Scan for the cell matching the given text and deliver its (x, y) coordinate at center. 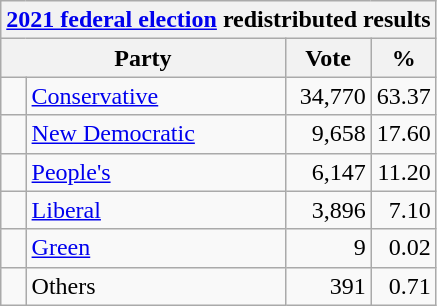
Liberal (156, 210)
0.02 (404, 248)
9,658 (328, 134)
63.37 (404, 96)
% (404, 58)
2021 federal election redistributed results (218, 20)
Conservative (156, 96)
Others (156, 286)
0.71 (404, 286)
New Democratic (156, 134)
3,896 (328, 210)
17.60 (404, 134)
9 (328, 248)
11.20 (404, 172)
Party (143, 58)
Green (156, 248)
391 (328, 286)
7.10 (404, 210)
Vote (328, 58)
People's (156, 172)
34,770 (328, 96)
6,147 (328, 172)
